For the text-containing cell, return its midpoint in (X, Y) coordinate format. 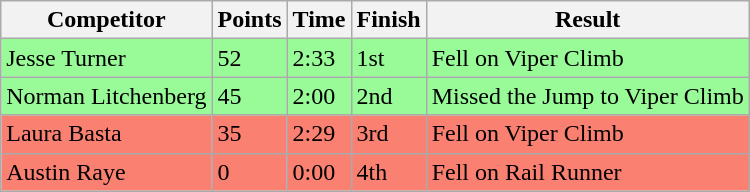
35 (250, 134)
45 (250, 96)
Points (250, 20)
4th (388, 172)
2nd (388, 96)
Time (319, 20)
Result (588, 20)
Norman Litchenberg (106, 96)
0:00 (319, 172)
2:00 (319, 96)
3rd (388, 134)
Austin Raye (106, 172)
Competitor (106, 20)
Laura Basta (106, 134)
Fell on Rail Runner (588, 172)
0 (250, 172)
Missed the Jump to Viper Climb (588, 96)
Finish (388, 20)
1st (388, 58)
Jesse Turner (106, 58)
2:29 (319, 134)
52 (250, 58)
2:33 (319, 58)
